Scan for the cell matching the given text and deliver its (x, y) coordinate at center. 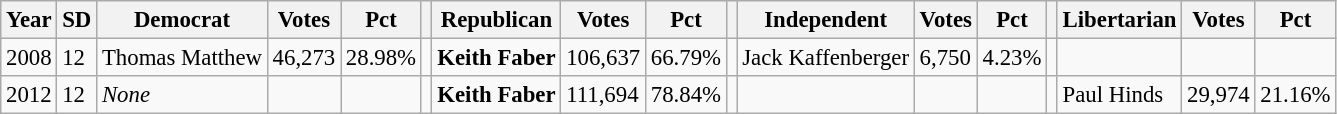
28.98% (382, 58)
29,974 (1218, 95)
None (182, 95)
Democrat (182, 20)
Jack Kaffenberger (826, 58)
Republican (496, 20)
Independent (826, 20)
46,273 (304, 58)
Thomas Matthew (182, 58)
4.23% (1012, 58)
2008 (29, 58)
6,750 (946, 58)
66.79% (686, 58)
78.84% (686, 95)
106,637 (604, 58)
2012 (29, 95)
21.16% (1296, 95)
Year (29, 20)
Libertarian (1119, 20)
SD (77, 20)
111,694 (604, 95)
Paul Hinds (1119, 95)
